Locate the cell with the specified text and output its (x, y) center coordinate. 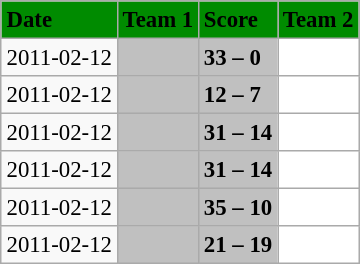
Team 1 (158, 20)
Date (59, 20)
Team 2 (318, 20)
33 – 0 (238, 57)
12 – 7 (238, 95)
35 – 10 (238, 208)
21 – 19 (238, 245)
Score (238, 20)
